Detect which cell encompasses the target text, then output its [X, Y] center coordinate. 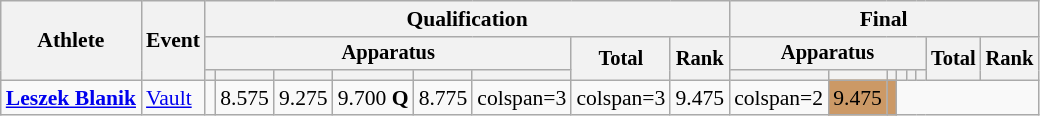
Vault [173, 98]
9.275 [304, 98]
Athlete [71, 40]
8.775 [444, 98]
Event [173, 40]
colspan=2 [778, 98]
Qualification [467, 19]
8.575 [244, 98]
9.700 Q [374, 98]
Leszek Blanik [71, 98]
Final [884, 19]
